Determine the (X, Y) coordinate at the center of the cell enclosing the given text.  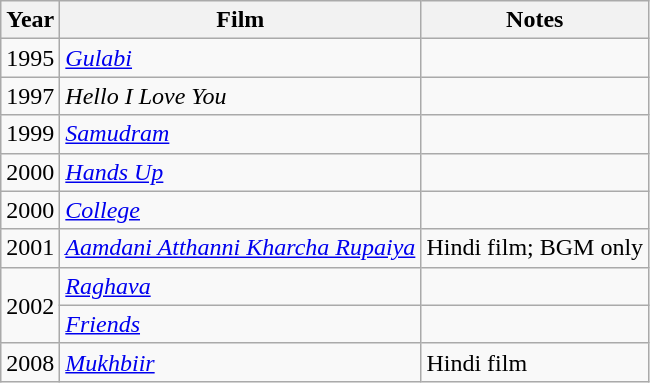
Year (30, 20)
1999 (30, 134)
2002 (30, 305)
2008 (30, 362)
Aamdani Atthanni Kharcha Rupaiya (240, 248)
Hindi film; BGM only (535, 248)
Friends (240, 324)
1997 (30, 96)
Gulabi (240, 58)
Hands Up (240, 172)
2001 (30, 248)
Raghava (240, 286)
Notes (535, 20)
Hindi film (535, 362)
Samudram (240, 134)
College (240, 210)
1995 (30, 58)
Mukhbiir (240, 362)
Film (240, 20)
Hello I Love You (240, 96)
